Scan for the cell matching the given text and deliver its (X, Y) coordinate at center. 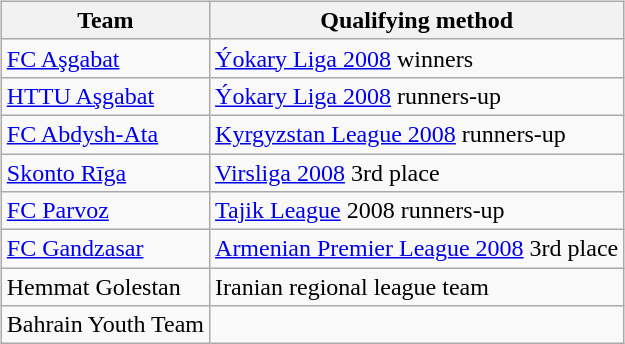
FC Gandzasar (105, 249)
Iranian regional league team (417, 287)
Skonto Rīga (105, 173)
FC Abdysh-Ata (105, 134)
Kyrgyzstan League 2008 runners-up (417, 134)
Hemmat Golestan (105, 287)
FC Aşgabat (105, 58)
Team (105, 20)
Tajik League 2008 runners-up (417, 211)
Ýokary Liga 2008 runners-up (417, 96)
Armenian Premier League 2008 3rd place (417, 249)
HTTU Aşgabat (105, 96)
FC Parvoz (105, 211)
Qualifying method (417, 20)
Bahrain Youth Team (105, 325)
Ýokary Liga 2008 winners (417, 58)
Virsliga 2008 3rd place (417, 173)
